From the cell containing the given text, extract its center point as (x, y) coordinate. 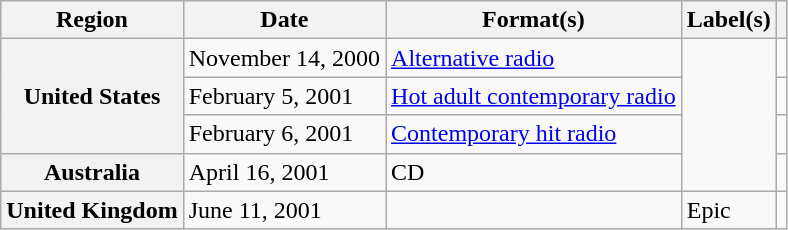
United Kingdom (92, 210)
February 5, 2001 (284, 96)
Alternative radio (534, 58)
Format(s) (534, 20)
Region (92, 20)
Label(s) (728, 20)
February 6, 2001 (284, 134)
April 16, 2001 (284, 172)
Epic (728, 210)
Date (284, 20)
United States (92, 96)
June 11, 2001 (284, 210)
Contemporary hit radio (534, 134)
CD (534, 172)
Australia (92, 172)
Hot adult contemporary radio (534, 96)
November 14, 2000 (284, 58)
